Scan for the cell matching the given text and deliver its [x, y] coordinate at center. 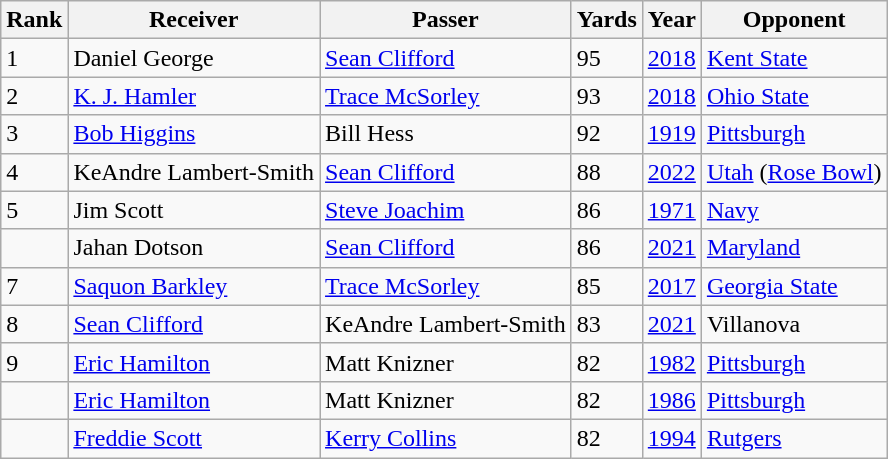
Kerry Collins [446, 438]
Jim Scott [194, 210]
Saquon Barkley [194, 286]
Villanova [794, 324]
2017 [672, 286]
1994 [672, 438]
Navy [794, 210]
85 [606, 286]
1982 [672, 362]
Rank [34, 20]
Ohio State [794, 96]
1986 [672, 400]
92 [606, 134]
Passer [446, 20]
Georgia State [794, 286]
Yards [606, 20]
Bill Hess [446, 134]
1971 [672, 210]
Steve Joachim [446, 210]
2022 [672, 172]
7 [34, 286]
8 [34, 324]
9 [34, 362]
3 [34, 134]
93 [606, 96]
Jahan Dotson [194, 248]
1919 [672, 134]
1 [34, 58]
Opponent [794, 20]
4 [34, 172]
Daniel George [194, 58]
Maryland [794, 248]
Year [672, 20]
2 [34, 96]
95 [606, 58]
Bob Higgins [194, 134]
K. J. Hamler [194, 96]
Freddie Scott [194, 438]
88 [606, 172]
5 [34, 210]
Rutgers [794, 438]
Utah (Rose Bowl) [794, 172]
Receiver [194, 20]
Kent State [794, 58]
83 [606, 324]
